Return (X, Y) of the center of cell containing provided text 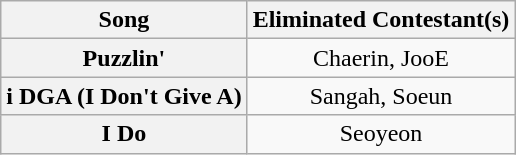
I Do (124, 134)
Song (124, 20)
Puzzlin' (124, 58)
i DGA (I Don't Give A) (124, 96)
Eliminated Contestant(s) (381, 20)
Chaerin, JooE (381, 58)
Sangah, Soeun (381, 96)
Seoyeon (381, 134)
